Find where the given text appears and provide that cell's center as [x, y] coordinate. 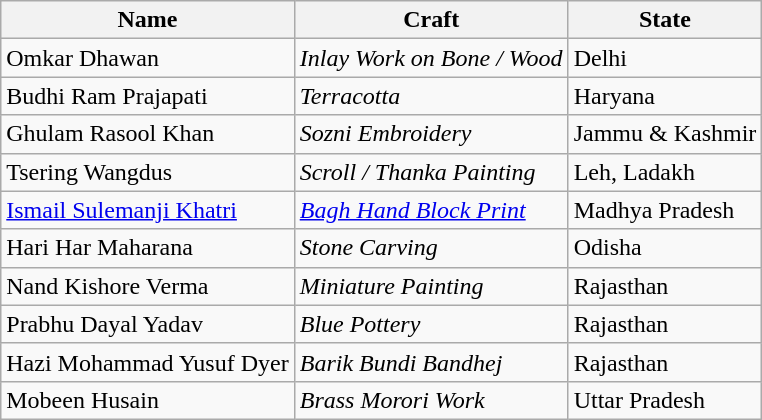
Tsering Wangdus [148, 172]
Sozni Embroidery [431, 134]
Ismail Sulemanji Khatri [148, 210]
Hari Har Maharana [148, 248]
Name [148, 20]
Scroll / Thanka Painting [431, 172]
Terracotta [431, 96]
Delhi [665, 58]
Madhya Pradesh [665, 210]
Inlay Work on Bone / Wood [431, 58]
Stone Carving [431, 248]
Nand Kishore Verma [148, 286]
Bagh Hand Block Print [431, 210]
Barik Bundi Bandhej [431, 362]
Haryana [665, 96]
Leh, Ladakh [665, 172]
Mobeen Husain [148, 400]
Miniature Painting [431, 286]
Ghulam Rasool Khan [148, 134]
Jammu & Kashmir [665, 134]
State [665, 20]
Budhi Ram Prajapati [148, 96]
Hazi Mohammad Yusuf Dyer [148, 362]
Omkar Dhawan [148, 58]
Prabhu Dayal Yadav [148, 324]
Uttar Pradesh [665, 400]
Brass Morori Work [431, 400]
Craft [431, 20]
Blue Pottery [431, 324]
Odisha [665, 248]
